Determine the [x, y] coordinate at the center of the cell enclosing the given text.  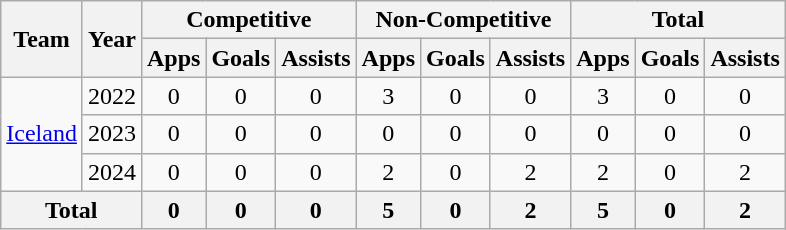
Iceland [42, 134]
Non-Competitive [464, 20]
2024 [112, 172]
Team [42, 39]
2022 [112, 96]
Year [112, 39]
2023 [112, 134]
Competitive [248, 20]
